Output the (X, Y) coordinate of the center of the cell containing the given text.  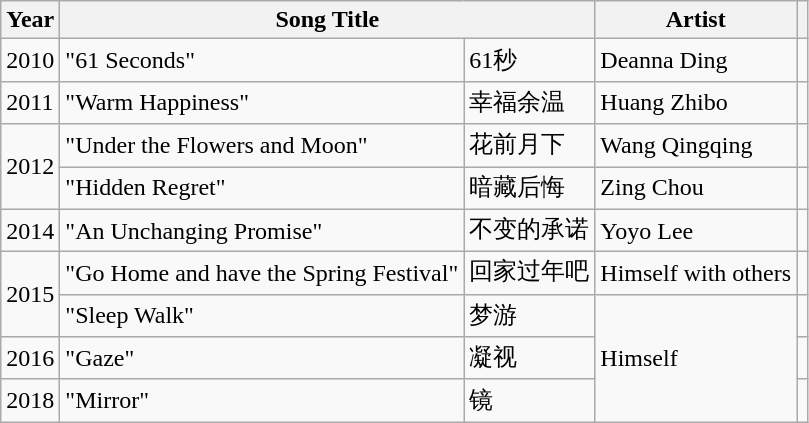
Himself (696, 358)
凝视 (530, 358)
2012 (30, 166)
"An Unchanging Promise" (262, 230)
Song Title (328, 20)
61秒 (530, 60)
2011 (30, 102)
2014 (30, 230)
Year (30, 20)
Deanna Ding (696, 60)
2010 (30, 60)
花前月下 (530, 146)
Artist (696, 20)
幸福余温 (530, 102)
镜 (530, 400)
Huang Zhibo (696, 102)
"Mirror" (262, 400)
Zing Chou (696, 188)
"Under the Flowers and Moon" (262, 146)
"Hidden Regret" (262, 188)
Himself with others (696, 274)
"Sleep Walk" (262, 316)
2015 (30, 294)
Yoyo Lee (696, 230)
"Gaze" (262, 358)
"Go Home and have the Spring Festival" (262, 274)
梦游 (530, 316)
2016 (30, 358)
Wang Qingqing (696, 146)
暗藏后悔 (530, 188)
"Warm Happiness" (262, 102)
"61 Seconds" (262, 60)
2018 (30, 400)
回家过年吧 (530, 274)
不变的承诺 (530, 230)
